Search for the cell housing the specified text and yield its (X, Y) center coordinate. 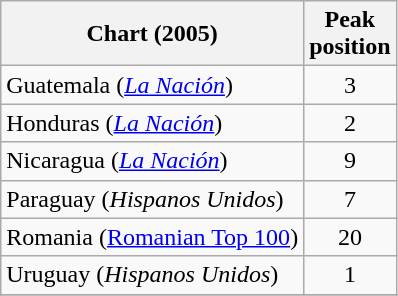
2 (350, 123)
Paraguay (Hispanos Unidos) (152, 199)
Uruguay (Hispanos Unidos) (152, 275)
3 (350, 85)
Honduras (La Nación) (152, 123)
Guatemala (La Nación) (152, 85)
1 (350, 275)
Chart (2005) (152, 34)
Romania (Romanian Top 100) (152, 237)
9 (350, 161)
20 (350, 237)
Peakposition (350, 34)
Nicaragua (La Nación) (152, 161)
7 (350, 199)
